Capture the cell that displays the provided text and extract its [X, Y] central coordinate. 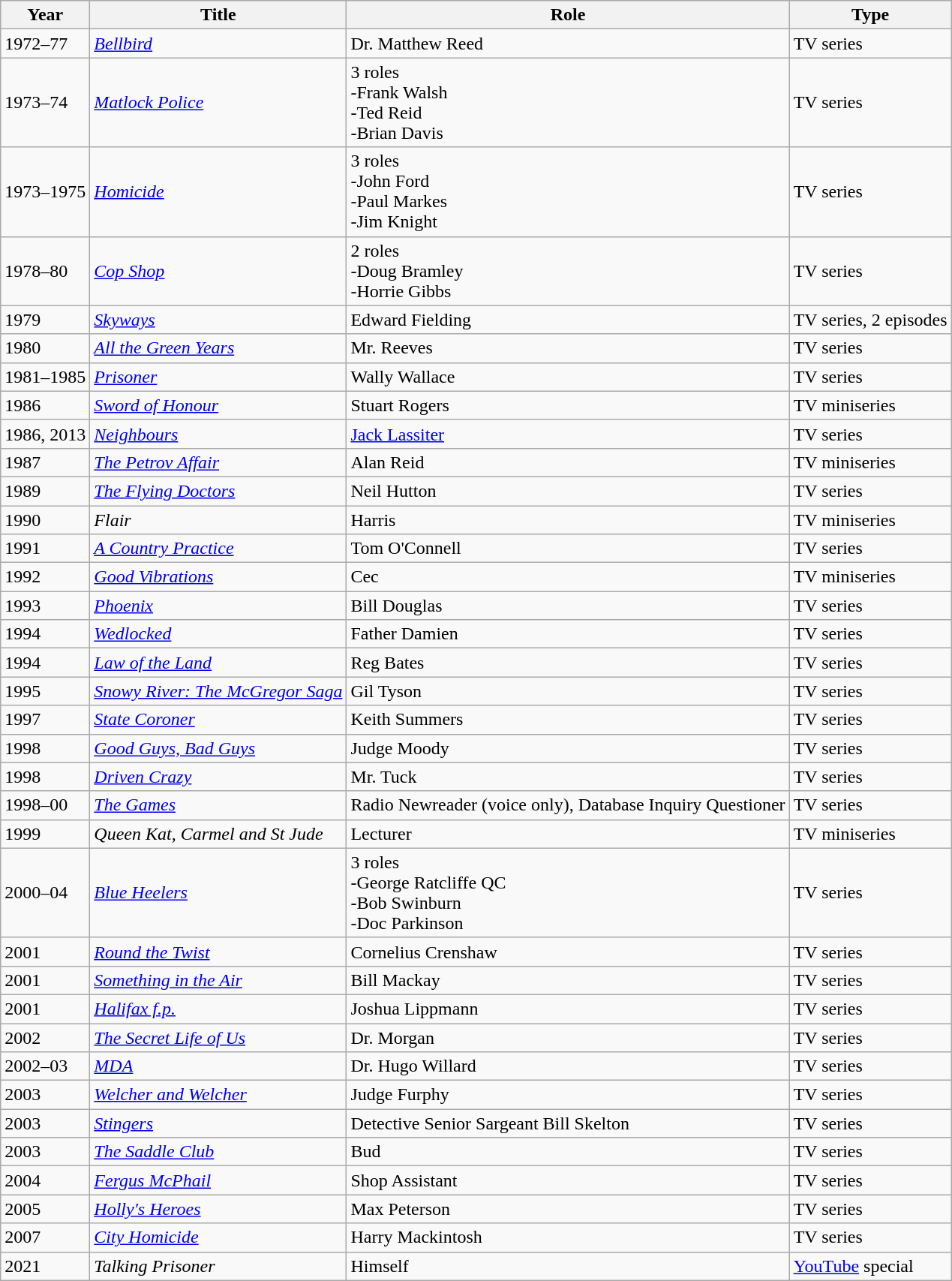
Mr. Reeves [568, 348]
Dr. Morgan [568, 1038]
2000–04 [45, 893]
Stuart Rogers [568, 405]
Detective Senior Sargeant Bill Skelton [568, 1123]
1998–00 [45, 805]
Stingers [218, 1123]
Joshua Lippmann [568, 1009]
Flair [218, 520]
Wally Wallace [568, 377]
1979 [45, 320]
Gil Tyson [568, 691]
2 roles-Doug Bramley-Horrie Gibbs [568, 271]
All the Green Years [218, 348]
3 roles-Frank Walsh-Ted Reid-Brian Davis [568, 102]
Dr. Matthew Reed [568, 44]
Cec [568, 577]
2021 [45, 1266]
Lecturer [568, 834]
1991 [45, 549]
1972–77 [45, 44]
Father Damien [568, 634]
2007 [45, 1237]
1978–80 [45, 271]
Dr. Hugo Willard [568, 1066]
Blue Heelers [218, 893]
1986, 2013 [45, 434]
State Coroner [218, 720]
Reg Bates [568, 663]
Law of the Land [218, 663]
Snowy River: The McGregor Saga [218, 691]
1992 [45, 577]
1997 [45, 720]
Cornelius Crenshaw [568, 952]
Phoenix [218, 606]
3 roles-George Ratcliffe QC-Bob Swinburn-Doc Parkinson [568, 893]
Harris [568, 520]
Driven Crazy [218, 777]
1986 [45, 405]
Skyways [218, 320]
1993 [45, 606]
Tom O'Connell [568, 549]
Good Guys, Bad Guys [218, 748]
Judge Furphy [568, 1095]
Max Peterson [568, 1209]
Round the Twist [218, 952]
1987 [45, 462]
Bill Douglas [568, 606]
The Secret Life of Us [218, 1038]
Neil Hutton [568, 491]
Bill Mackay [568, 980]
1980 [45, 348]
Edward Fielding [568, 320]
Neighbours [218, 434]
City Homicide [218, 1237]
2004 [45, 1180]
Matlock Police [218, 102]
1990 [45, 520]
3 roles-John Ford-Paul Markes-Jim Knight [568, 192]
1981–1985 [45, 377]
2002–03 [45, 1066]
MDA [218, 1066]
Harry Mackintosh [568, 1237]
1995 [45, 691]
Welcher and Welcher [218, 1095]
Sword of Honour [218, 405]
Cop Shop [218, 271]
Fergus McPhail [218, 1180]
Holly's Heroes [218, 1209]
The Flying Doctors [218, 491]
The Petrov Affair [218, 462]
1973–74 [45, 102]
The Saddle Club [218, 1152]
Queen Kat, Carmel and St Jude [218, 834]
Homicide [218, 192]
1989 [45, 491]
Role [568, 15]
Mr. Tuck [568, 777]
1999 [45, 834]
Something in the Air [218, 980]
Keith Summers [568, 720]
Judge Moody [568, 748]
A Country Practice [218, 549]
TV series, 2 episodes [870, 320]
2005 [45, 1209]
Title [218, 15]
Jack Lassiter [568, 434]
Good Vibrations [218, 577]
Year [45, 15]
1973–1975 [45, 192]
Shop Assistant [568, 1180]
YouTube special [870, 1266]
Alan Reid [568, 462]
Halifax f.p. [218, 1009]
Wedlocked [218, 634]
Himself [568, 1266]
2002 [45, 1038]
Type [870, 15]
The Games [218, 805]
Radio Newreader (voice only), Database Inquiry Questioner [568, 805]
Talking Prisoner [218, 1266]
Bud [568, 1152]
Prisoner [218, 377]
Bellbird [218, 44]
